Find where the given text appears and provide that cell's center as [X, Y] coordinate. 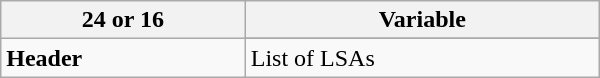
Variable [422, 20]
Header [123, 58]
List of LSAs [422, 58]
24 or 16 [123, 20]
